Locate the cell with the specified text and output its (X, Y) center coordinate. 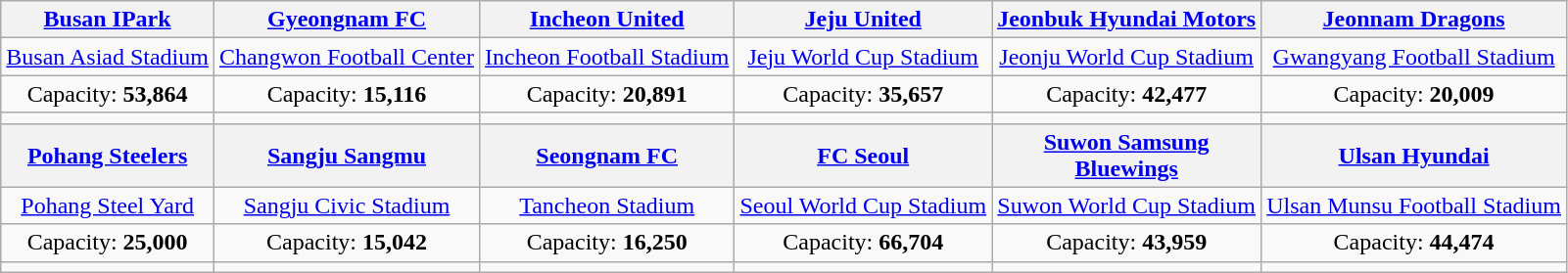
Sangju Sangmu (347, 155)
Busan Asiad Stadium (108, 57)
Gyeongnam FC (347, 20)
Tancheon Stadium (607, 205)
Capacity: 35,657 (864, 94)
Suwon SamsungBluewings (1126, 155)
Incheon Football Stadium (607, 57)
FC Seoul (864, 155)
Ulsan Hyundai (1414, 155)
Capacity: 42,477 (1126, 94)
Capacity: 25,000 (108, 243)
Jeju World Cup Stadium (864, 57)
Capacity: 16,250 (607, 243)
Capacity: 43,959 (1126, 243)
Sangju Civic Stadium (347, 205)
Pohang Steel Yard (108, 205)
Capacity: 66,704 (864, 243)
Capacity: 15,116 (347, 94)
Capacity: 53,864 (108, 94)
Suwon World Cup Stadium (1126, 205)
Ulsan Munsu Football Stadium (1414, 205)
Gwangyang Football Stadium (1414, 57)
Capacity: 20,009 (1414, 94)
Jeonbuk Hyundai Motors (1126, 20)
Capacity: 44,474 (1414, 243)
Incheon United (607, 20)
Busan IPark (108, 20)
Jeju United (864, 20)
Seoul World Cup Stadium (864, 205)
Pohang Steelers (108, 155)
Capacity: 20,891 (607, 94)
Changwon Football Center (347, 57)
Seongnam FC (607, 155)
Jeonju World Cup Stadium (1126, 57)
Jeonnam Dragons (1414, 20)
Capacity: 15,042 (347, 243)
